Output the (X, Y) coordinate of the center of the cell containing the given text.  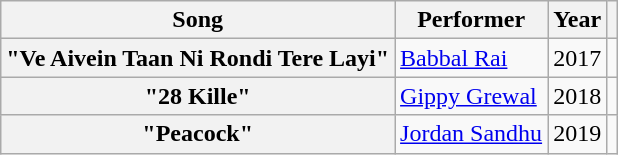
2019 (578, 134)
Year (578, 20)
2018 (578, 96)
Babbal Rai (472, 58)
Gippy Grewal (472, 96)
Performer (472, 20)
Jordan Sandhu (472, 134)
"Peacock" (198, 134)
Song (198, 20)
2017 (578, 58)
"28 Kille" (198, 96)
"Ve Aivein Taan Ni Rondi Tere Layi" (198, 58)
